Locate the cell with the specified text and output its [X, Y] center coordinate. 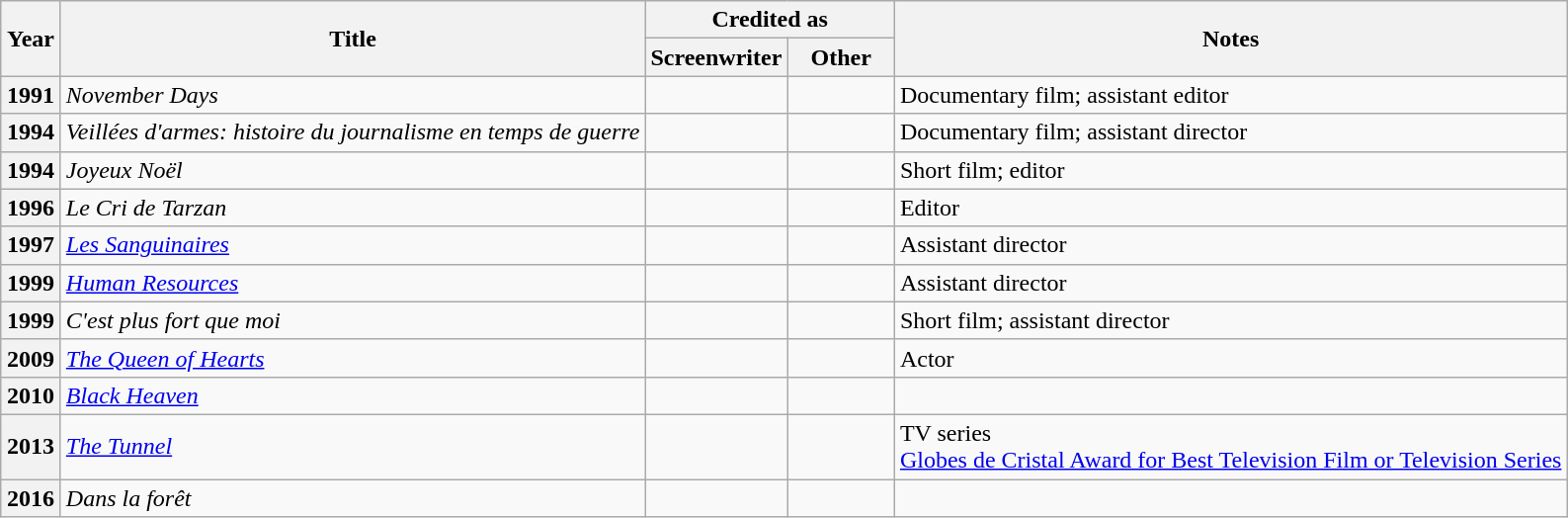
TV seriesGlobes de Cristal Award for Best Television Film or Television Series [1231, 447]
Dans la forêt [353, 497]
Veillées d'armes: histoire du journalisme en temps de guerre [353, 132]
2013 [32, 447]
Le Cri de Tarzan [353, 208]
The Queen of Hearts [353, 358]
Human Resources [353, 283]
Documentary film; assistant director [1231, 132]
Notes [1231, 39]
1996 [32, 208]
Actor [1231, 358]
C'est plus fort que moi [353, 320]
Title [353, 39]
Les Sanguinaires [353, 245]
The Tunnel [353, 447]
Screenwriter [716, 57]
Black Heaven [353, 395]
Short film; editor [1231, 170]
Short film; assistant director [1231, 320]
Joyeux Noël [353, 170]
Editor [1231, 208]
Credited as [770, 20]
Year [32, 39]
November Days [353, 95]
1997 [32, 245]
2009 [32, 358]
Other [842, 57]
2016 [32, 497]
1991 [32, 95]
2010 [32, 395]
Documentary film; assistant editor [1231, 95]
